Pinpoint the cell where the given text exists, returning its [x, y] midpoint coordinate. 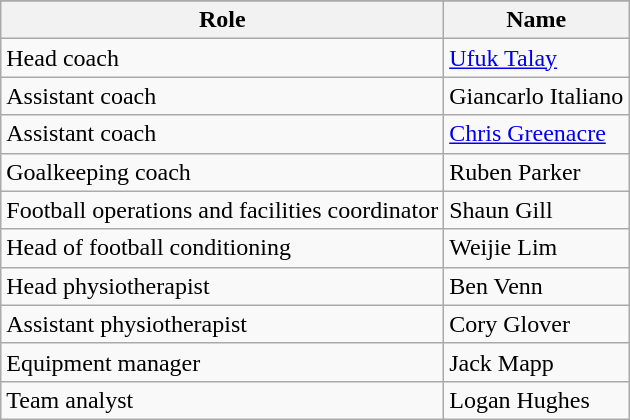
Cory Glover [536, 324]
Logan Hughes [536, 400]
Role [222, 20]
Giancarlo Italiano [536, 96]
Team analyst [222, 400]
Assistant physiotherapist [222, 324]
Football operations and facilities coordinator [222, 210]
Ben Venn [536, 286]
Head coach [222, 58]
Jack Mapp [536, 362]
Name [536, 20]
Chris Greenacre [536, 134]
Head of football conditioning [222, 248]
Goalkeeping coach [222, 172]
Equipment manager [222, 362]
Weijie Lim [536, 248]
Shaun Gill [536, 210]
Ruben Parker [536, 172]
Head physiotherapist [222, 286]
Ufuk Talay [536, 58]
